From the cell containing the given text, extract its center point as (x, y) coordinate. 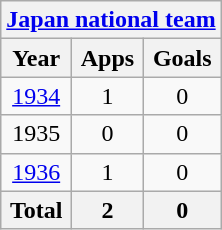
2 (108, 210)
Goals (182, 58)
Apps (108, 58)
Total (36, 210)
1936 (36, 172)
1934 (36, 96)
Year (36, 58)
Japan national team (111, 20)
1935 (36, 134)
